Return the [X, Y] coordinate for the center point of the cell that contains the specified text.  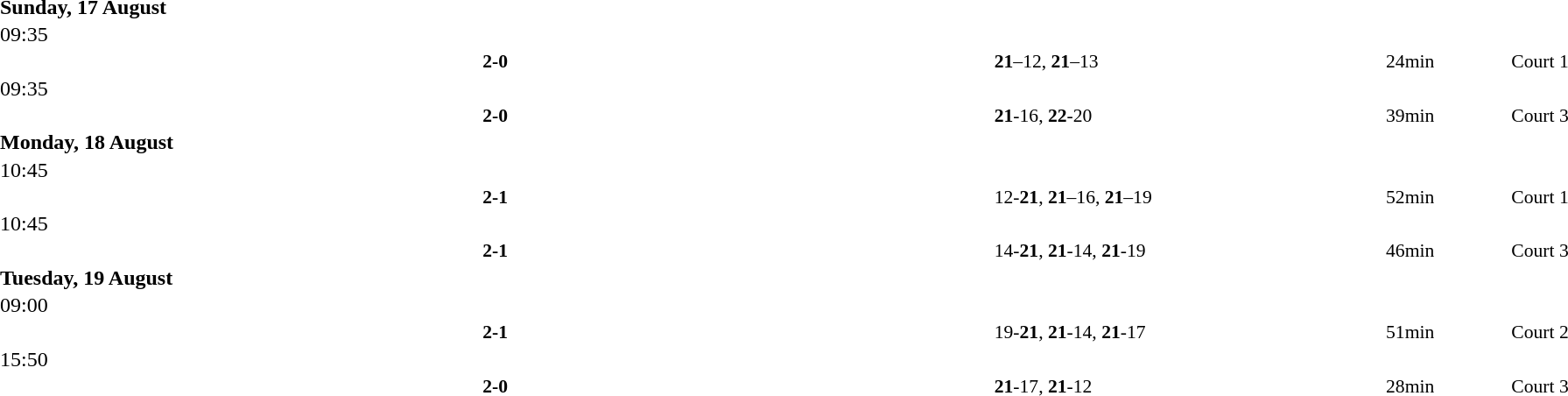
24min [1447, 61]
51min [1447, 332]
39min [1447, 116]
21–12, 21–13 [1188, 61]
21-16, 22-20 [1188, 116]
52min [1447, 196]
19-21, 21-14, 21-17 [1188, 332]
14-21, 21-14, 21-19 [1188, 251]
12-21, 21–16, 21–19 [1188, 196]
46min [1447, 251]
